Capture the cell that displays the provided text and extract its (x, y) central coordinate. 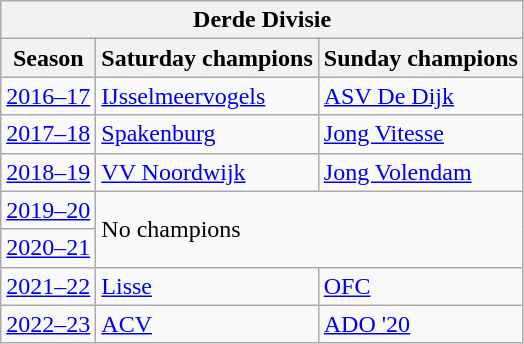
2021–22 (48, 286)
Saturday champions (207, 58)
No champions (310, 229)
Lisse (207, 286)
ACV (207, 324)
Jong Volendam (420, 172)
Sunday champions (420, 58)
Derde Divisie (262, 20)
2018–19 (48, 172)
Spakenburg (207, 134)
2016–17 (48, 96)
Jong Vitesse (420, 134)
VV Noordwijk (207, 172)
ASV De Dijk (420, 96)
2022–23 (48, 324)
IJsselmeervogels (207, 96)
ADO '20 (420, 324)
2020–21 (48, 248)
OFC (420, 286)
Season (48, 58)
2017–18 (48, 134)
2019–20 (48, 210)
